Return [x, y] of the center of cell containing provided text 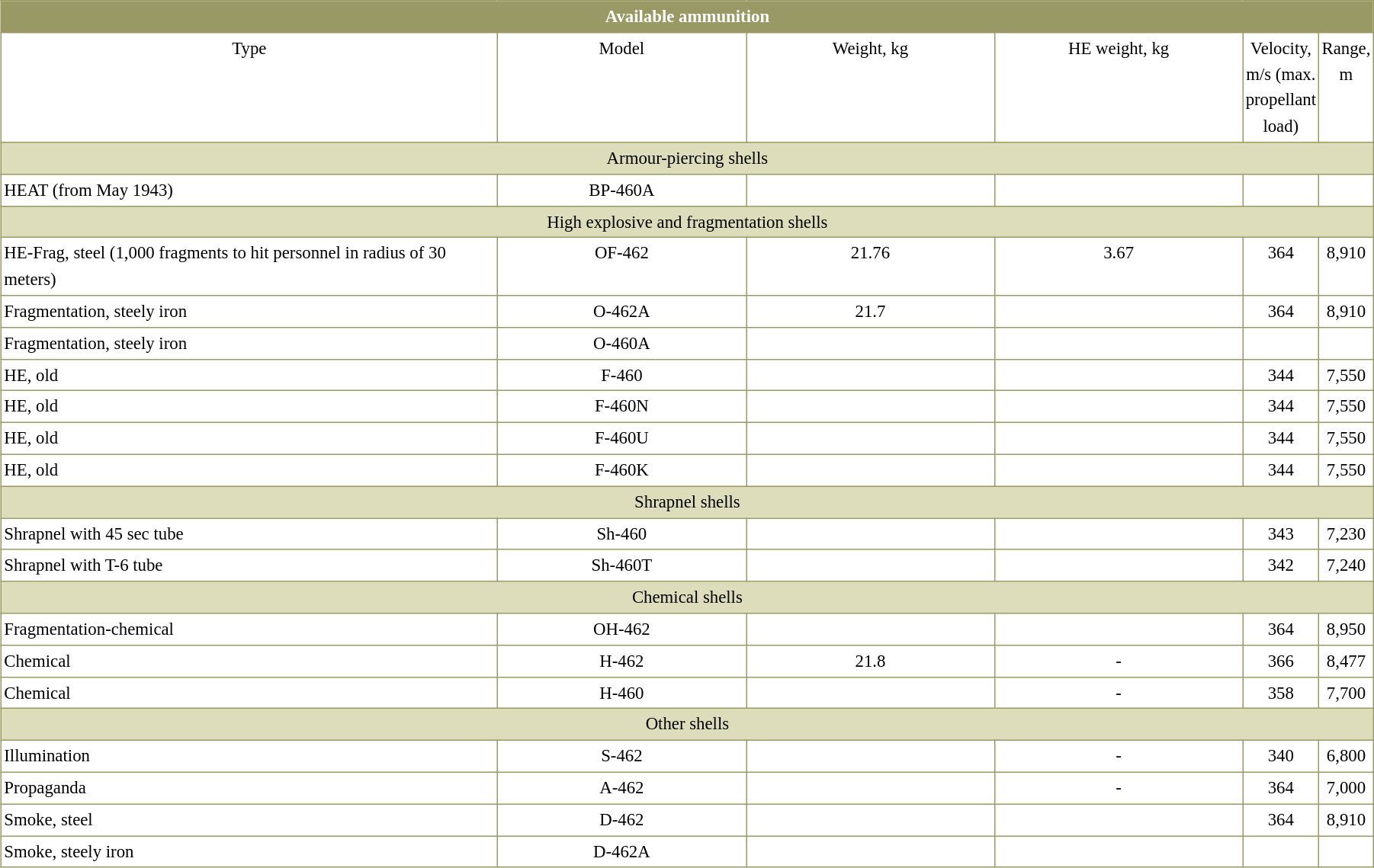
3.67 [1118, 267]
Chemical shells [688, 597]
H-460 [621, 693]
Sh-460T [621, 565]
358 [1281, 693]
342 [1281, 565]
8,950 [1347, 629]
Armour-piercing shells [688, 159]
7,240 [1347, 565]
7,700 [1347, 693]
Sh-460 [621, 534]
O-462A [621, 312]
О-460А [621, 343]
Model [621, 87]
Illumination [250, 756]
21.7 [871, 312]
8,477 [1347, 661]
343 [1281, 534]
A-462 [621, 788]
Shrapnel shells [688, 502]
6,800 [1347, 756]
340 [1281, 756]
Type [250, 87]
OH-462 [621, 629]
7,230 [1347, 534]
S-462 [621, 756]
Smoke, steel [250, 820]
F-460U [621, 438]
F-460K [621, 470]
F-460N [621, 407]
7,000 [1347, 788]
D-462A [621, 852]
Other shells [688, 725]
Available ammunition [688, 17]
Weight, kg [871, 87]
HEAT (from May 1943) [250, 190]
Shrapnel with T-6 tube [250, 565]
H-462 [621, 661]
High explosive and fragmentation shells [688, 222]
Fragmentation-chemical [250, 629]
HE-Frag, steel (1,000 fragments to hit personnel in radius of 30 meters) [250, 267]
21.76 [871, 267]
Smoke, steely iron [250, 852]
BP-460A [621, 190]
Range, m [1347, 87]
Propaganda [250, 788]
F-460 [621, 375]
HE weight, kg [1118, 87]
Shrapnel with 45 sec tube [250, 534]
OF-462 [621, 267]
D-462 [621, 820]
Velocity, m/s (max. propellant load) [1281, 87]
21.8 [871, 661]
366 [1281, 661]
